Locate the cell with the specified text and output its [x, y] center coordinate. 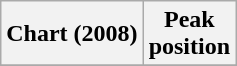
Chart (2008) [72, 34]
Peakposition [189, 34]
